Determine the [x, y] coordinate at the center of the cell enclosing the given text.  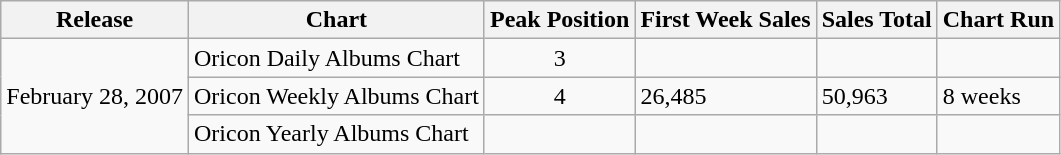
Oricon Yearly Albums Chart [336, 134]
4 [559, 96]
February 28, 2007 [95, 96]
Chart Run [998, 20]
3 [559, 58]
Release [95, 20]
50,963 [876, 96]
Peak Position [559, 20]
26,485 [726, 96]
8 weeks [998, 96]
Oricon Weekly Albums Chart [336, 96]
First Week Sales [726, 20]
Sales Total [876, 20]
Oricon Daily Albums Chart [336, 58]
Chart [336, 20]
